Extract the (x, y) coordinate from the center of the cell holding the provided text.  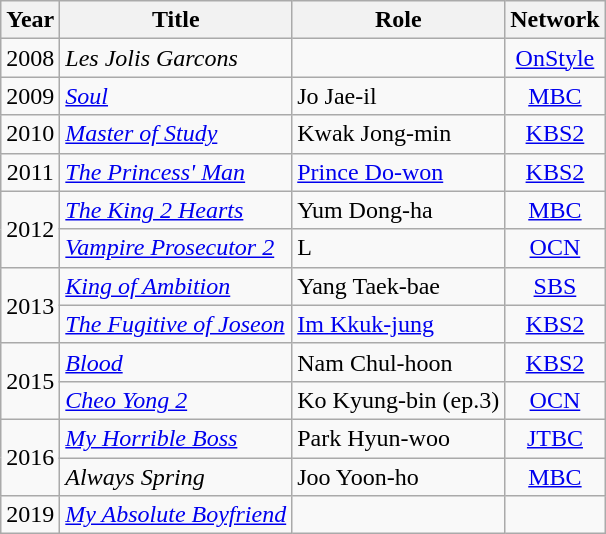
Ko Kyung-bin (ep.3) (398, 400)
Vampire Prosecutor 2 (176, 248)
Yum Dong-ha (398, 210)
Jo Jae-il (398, 96)
The Fugitive of Joseon (176, 324)
L (398, 248)
2009 (30, 96)
JTBC (555, 438)
The Princess' Man (176, 172)
Network (555, 20)
OnStyle (555, 58)
Soul (176, 96)
Year (30, 20)
Prince Do-won (398, 172)
Park Hyun-woo (398, 438)
2013 (30, 305)
2016 (30, 457)
SBS (555, 286)
Nam Chul-hoon (398, 362)
Always Spring (176, 477)
Joo Yoon-ho (398, 477)
My Absolute Boyfriend (176, 515)
Role (398, 20)
2012 (30, 229)
Kwak Jong-min (398, 134)
Blood (176, 362)
My Horrible Boss (176, 438)
2011 (30, 172)
2019 (30, 515)
Title (176, 20)
Les Jolis Garcons (176, 58)
King of Ambition (176, 286)
Cheo Yong 2 (176, 400)
Master of Study (176, 134)
Im Kkuk-jung (398, 324)
Yang Taek-bae (398, 286)
2008 (30, 58)
2015 (30, 381)
The King 2 Hearts (176, 210)
2010 (30, 134)
